Return (x, y) of the center of cell containing provided text 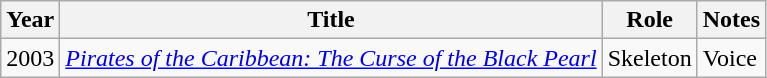
Role (650, 20)
2003 (30, 58)
Pirates of the Caribbean: The Curse of the Black Pearl (331, 58)
Notes (731, 20)
Skeleton (650, 58)
Title (331, 20)
Voice (731, 58)
Year (30, 20)
